Return (X, Y) of the center of cell containing provided text 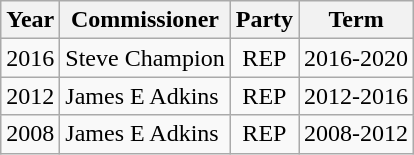
2016-2020 (356, 58)
2016 (30, 58)
Party (264, 20)
2008 (30, 134)
2012-2016 (356, 96)
Year (30, 20)
Term (356, 20)
Steve Champion (145, 58)
Commissioner (145, 20)
2012 (30, 96)
2008-2012 (356, 134)
